Provide the [x, y] coordinate of the cell's center where the given text is located.  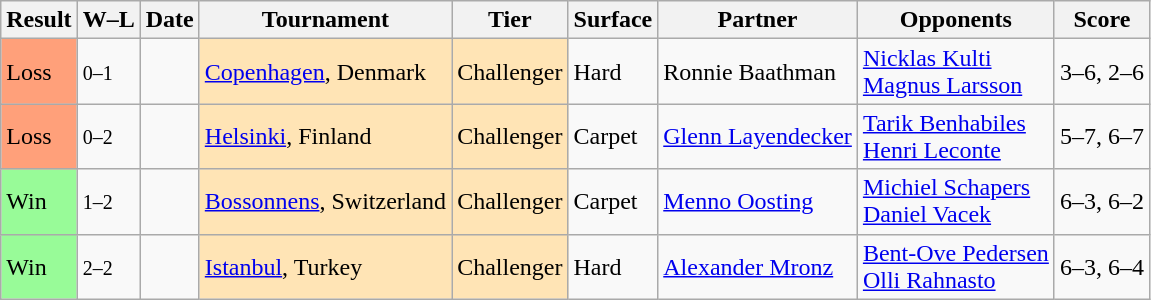
Bossonnens, Switzerland [325, 202]
Partner [758, 20]
Score [1102, 20]
Surface [613, 20]
Alexander Mronz [758, 266]
Glenn Layendecker [758, 136]
0–1 [108, 72]
Helsinki, Finland [325, 136]
5–7, 6–7 [1102, 136]
Tournament [325, 20]
W–L [108, 20]
6–3, 6–4 [1102, 266]
Istanbul, Turkey [325, 266]
2–2 [108, 266]
Result [39, 20]
Tarik Benhabiles Henri Leconte [956, 136]
Menno Oosting [758, 202]
Opponents [956, 20]
Bent-Ove Pedersen Olli Rahnasto [956, 266]
3–6, 2–6 [1102, 72]
Ronnie Baathman [758, 72]
0–2 [108, 136]
1–2 [108, 202]
Date [170, 20]
Copenhagen, Denmark [325, 72]
Nicklas Kulti Magnus Larsson [956, 72]
Tier [510, 20]
6–3, 6–2 [1102, 202]
Michiel Schapers Daniel Vacek [956, 202]
